Capture the cell that displays the provided text and extract its (x, y) central coordinate. 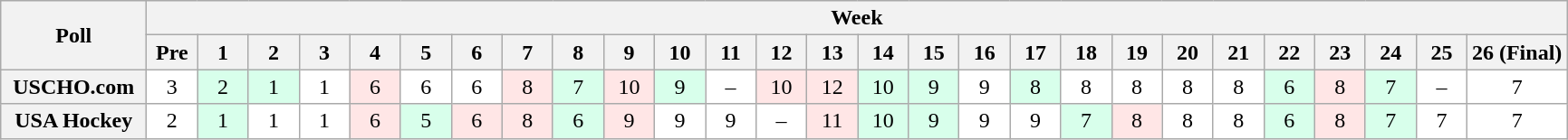
15 (934, 52)
24 (1390, 52)
13 (832, 52)
4 (375, 52)
Poll (74, 35)
23 (1340, 52)
Pre (172, 52)
20 (1188, 52)
14 (883, 52)
16 (985, 52)
USA Hockey (74, 121)
17 (1035, 52)
19 (1137, 52)
21 (1238, 52)
26 (Final) (1516, 52)
USCHO.com (74, 87)
18 (1086, 52)
25 (1441, 52)
Week (857, 18)
22 (1289, 52)
